Determine the [X, Y] coordinate at the center of the cell enclosing the given text.  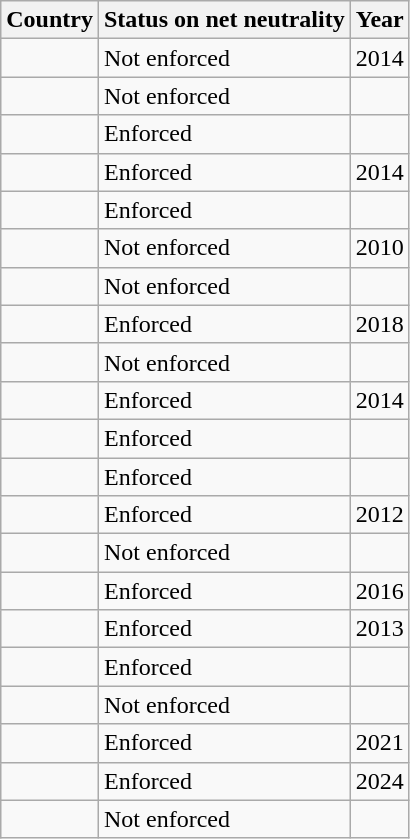
Country [50, 20]
2012 [380, 515]
2013 [380, 629]
2016 [380, 591]
2010 [380, 248]
2018 [380, 324]
Year [380, 20]
2024 [380, 781]
Status on net neutrality [224, 20]
2021 [380, 743]
